Search for the cell housing the specified text and yield its [x, y] center coordinate. 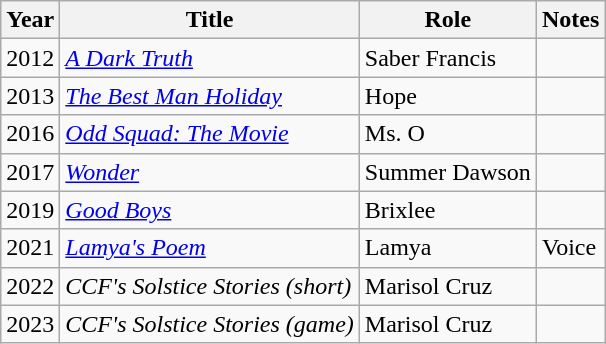
2019 [30, 210]
CCF's Solstice Stories (game) [210, 324]
CCF's Solstice Stories (short) [210, 286]
Title [210, 20]
2022 [30, 286]
Voice [570, 248]
2016 [30, 134]
Good Boys [210, 210]
Brixlee [448, 210]
2023 [30, 324]
Hope [448, 96]
Ms. O [448, 134]
A Dark Truth [210, 58]
Notes [570, 20]
Year [30, 20]
Saber Francis [448, 58]
Lamya [448, 248]
Role [448, 20]
2013 [30, 96]
The Best Man Holiday [210, 96]
2021 [30, 248]
Summer Dawson [448, 172]
2017 [30, 172]
2012 [30, 58]
Lamya's Poem [210, 248]
Odd Squad: The Movie [210, 134]
Wonder [210, 172]
